Detect which cell encompasses the target text, then output its [x, y] center coordinate. 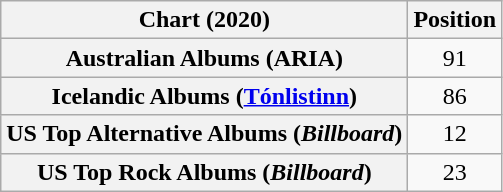
Australian Albums (ARIA) [204, 58]
Chart (2020) [204, 20]
Icelandic Albums (Tónlistinn) [204, 96]
Position [455, 20]
91 [455, 58]
23 [455, 172]
86 [455, 96]
12 [455, 134]
US Top Rock Albums (Billboard) [204, 172]
US Top Alternative Albums (Billboard) [204, 134]
